From the cell containing the given text, extract its center point as (X, Y) coordinate. 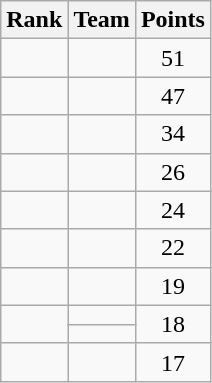
Team (102, 20)
19 (172, 286)
18 (172, 324)
Rank (34, 20)
34 (172, 134)
22 (172, 248)
17 (172, 362)
Points (172, 20)
24 (172, 210)
26 (172, 172)
51 (172, 58)
47 (172, 96)
